Identify which cell holds the provided text, then report its [x, y] central coordinate. 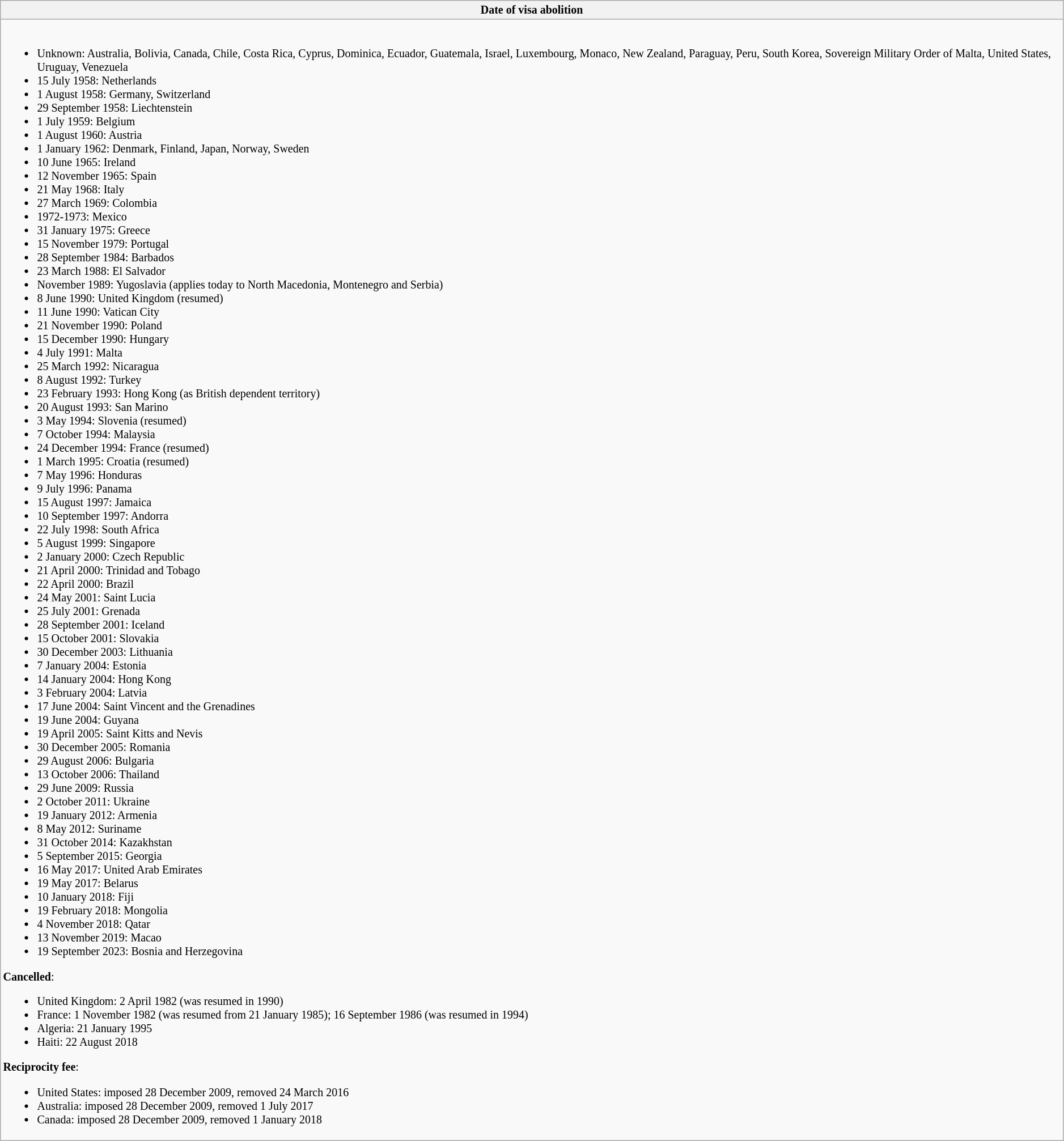
Date of visa abolition [532, 10]
